From the cell containing the given text, extract its center point as (X, Y) coordinate. 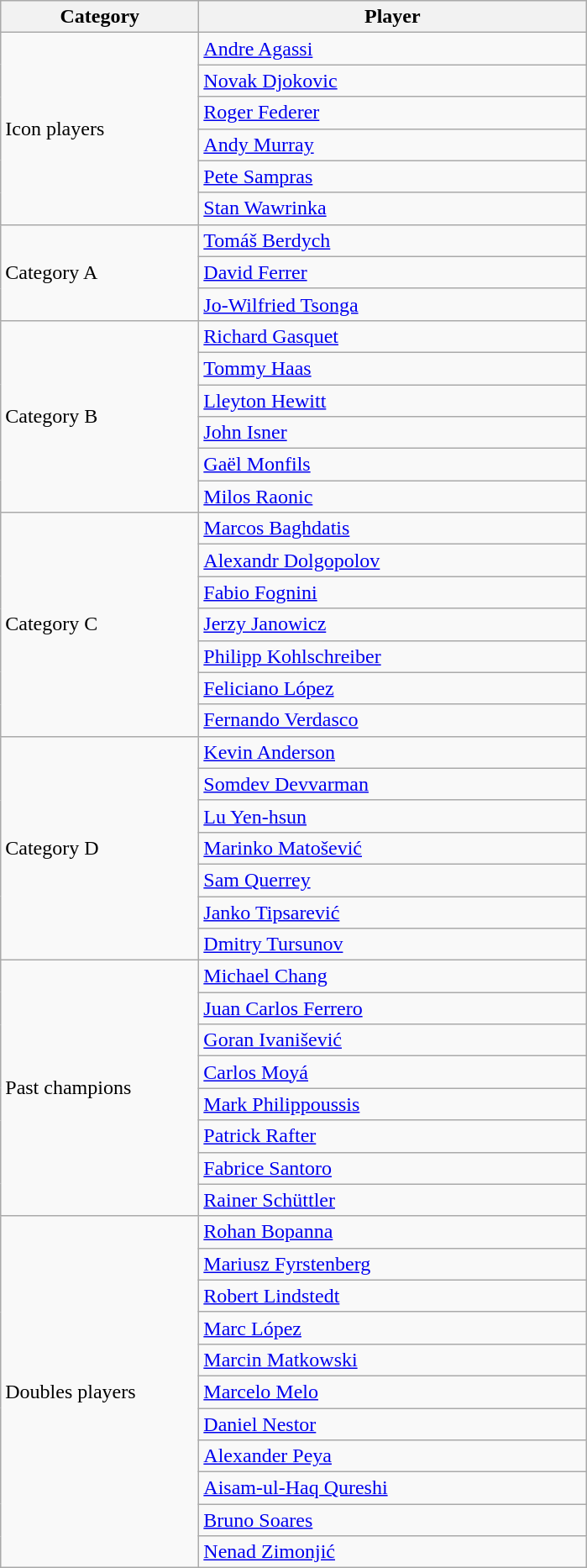
Dmitry Tursunov (393, 944)
Andy Murray (393, 145)
Juan Carlos Ferrero (393, 1008)
Category B (100, 416)
Aisam-ul-Haq Qureshi (393, 1488)
Marc López (393, 1328)
Michael Chang (393, 976)
Rainer Schüttler (393, 1200)
Lu Yen-hsun (393, 816)
David Ferrer (393, 272)
Janko Tipsarević (393, 912)
Somdev Devvarman (393, 784)
Gaël Monfils (393, 465)
John Isner (393, 433)
Goran Ivanišević (393, 1040)
Richard Gasquet (393, 336)
Player (393, 17)
Fabrice Santoro (393, 1168)
Marcin Matkowski (393, 1360)
Lleyton Hewitt (393, 401)
Mariusz Fyrstenberg (393, 1264)
Category A (100, 272)
Rohan Bopanna (393, 1232)
Alexander Peya (393, 1456)
Philipp Kohlschreiber (393, 656)
Jo-Wilfried Tsonga (393, 304)
Daniel Nestor (393, 1424)
Past champions (100, 1088)
Roger Federer (393, 113)
Category C (100, 624)
Feliciano López (393, 688)
Tomáš Berdych (393, 240)
Icon players (100, 129)
Marcos Baghdatis (393, 529)
Mark Philippoussis (393, 1104)
Marinko Matošević (393, 848)
Andre Agassi (393, 49)
Fabio Fognini (393, 592)
Nenad Zimonjić (393, 1552)
Marcelo Melo (393, 1392)
Milos Raonic (393, 497)
Bruno Soares (393, 1520)
Category (100, 17)
Pete Sampras (393, 176)
Kevin Anderson (393, 752)
Fernando Verdasco (393, 720)
Carlos Moyá (393, 1072)
Stan Wawrinka (393, 208)
Sam Querrey (393, 880)
Category D (100, 848)
Tommy Haas (393, 368)
Doubles players (100, 1392)
Robert Lindstedt (393, 1296)
Jerzy Janowicz (393, 624)
Novak Djokovic (393, 81)
Alexandr Dolgopolov (393, 560)
Patrick Rafter (393, 1136)
